Detect which cell encompasses the target text, then output its [x, y] center coordinate. 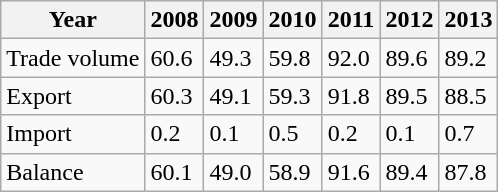
2011 [351, 20]
60.3 [174, 96]
2008 [174, 20]
49.3 [234, 58]
91.6 [351, 172]
89.6 [410, 58]
59.8 [292, 58]
49.1 [234, 96]
2009 [234, 20]
49.0 [234, 172]
91.8 [351, 96]
60.1 [174, 172]
2010 [292, 20]
89.5 [410, 96]
59.3 [292, 96]
88.5 [468, 96]
Export [73, 96]
Year [73, 20]
Balance [73, 172]
2013 [468, 20]
0.5 [292, 134]
87.8 [468, 172]
2012 [410, 20]
58.9 [292, 172]
0.7 [468, 134]
60.6 [174, 58]
Import [73, 134]
89.2 [468, 58]
92.0 [351, 58]
Trade volume [73, 58]
89.4 [410, 172]
